Pinpoint the cell where the given text exists, returning its [x, y] midpoint coordinate. 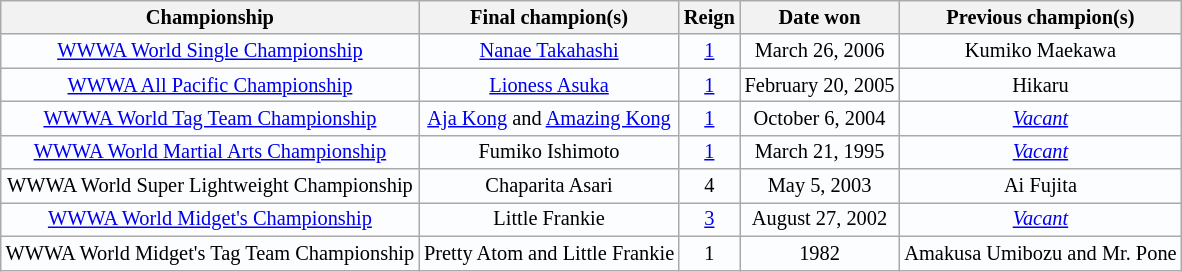
Pretty Atom and Little Frankie [549, 253]
3 [710, 219]
Championship [210, 17]
1982 [820, 253]
Amakusa Umibozu and Mr. Pone [1040, 253]
February 20, 2005 [820, 85]
WWWA World Super Lightweight Championship [210, 186]
Final champion(s) [549, 17]
Aja Kong and Amazing Kong [549, 118]
Ai Fujita [1040, 186]
Date won [820, 17]
Kumiko Maekawa [1040, 51]
Hikaru [1040, 85]
March 26, 2006 [820, 51]
Previous champion(s) [1040, 17]
WWWA All Pacific Championship [210, 85]
4 [710, 186]
WWWA World Martial Arts Championship [210, 152]
Nanae Takahashi [549, 51]
March 21, 1995 [820, 152]
WWWA World Single Championship [210, 51]
WWWA World Tag Team Championship [210, 118]
Reign [710, 17]
WWWA World Midget's Tag Team Championship [210, 253]
May 5, 2003 [820, 186]
August 27, 2002 [820, 219]
Lioness Asuka [549, 85]
Chaparita Asari [549, 186]
WWWA World Midget's Championship [210, 219]
Fumiko Ishimoto [549, 152]
October 6, 2004 [820, 118]
Little Frankie [549, 219]
